Find where the given text appears and provide that cell's center as (X, Y) coordinate. 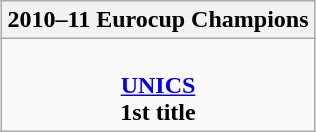
UNICS 1st title (158, 85)
2010–11 Eurocup Champions (158, 20)
